Search for the cell housing the specified text and yield its (x, y) center coordinate. 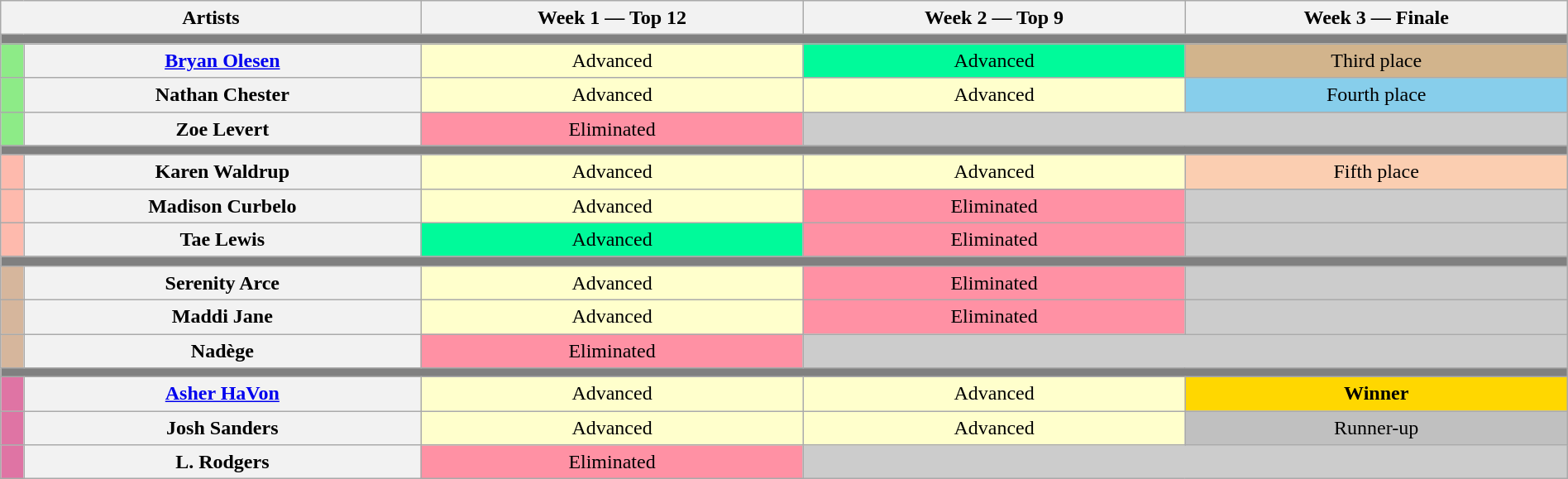
Fifth place (1376, 172)
Asher HaVon (222, 394)
Third place (1376, 61)
Week 3 — Finale (1376, 18)
Madison Curbelo (222, 205)
Serenity Arce (222, 283)
Josh Sanders (222, 429)
Nathan Chester (222, 94)
Bryan Olesen (222, 61)
Fourth place (1376, 94)
Artists (211, 18)
Week 2 — Top 9 (994, 18)
Maddi Jane (222, 316)
L. Rodgers (222, 462)
Runner-up (1376, 429)
Winner (1376, 394)
Karen Waldrup (222, 172)
Nadège (222, 351)
Tae Lewis (222, 240)
Zoe Levert (222, 129)
Week 1 — Top 12 (612, 18)
